Provide the [X, Y] coordinate of the cell's center where the given text is located.  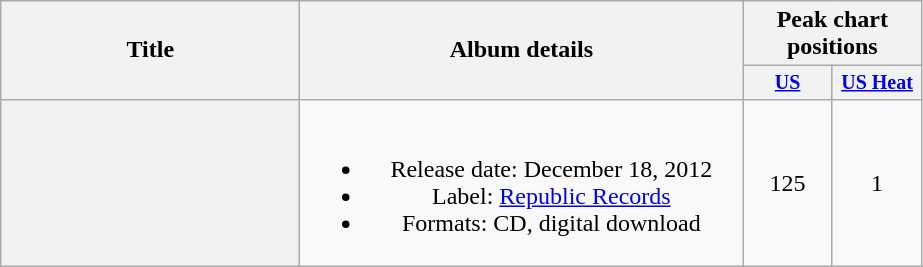
1 [876, 182]
US Heat [876, 82]
US [788, 82]
Album details [522, 50]
Title [150, 50]
125 [788, 182]
Peak chartpositions [832, 34]
Release date: December 18, 2012Label: Republic RecordsFormats: CD, digital download [522, 182]
